Determine the (x, y) coordinate at the center of the cell enclosing the given text.  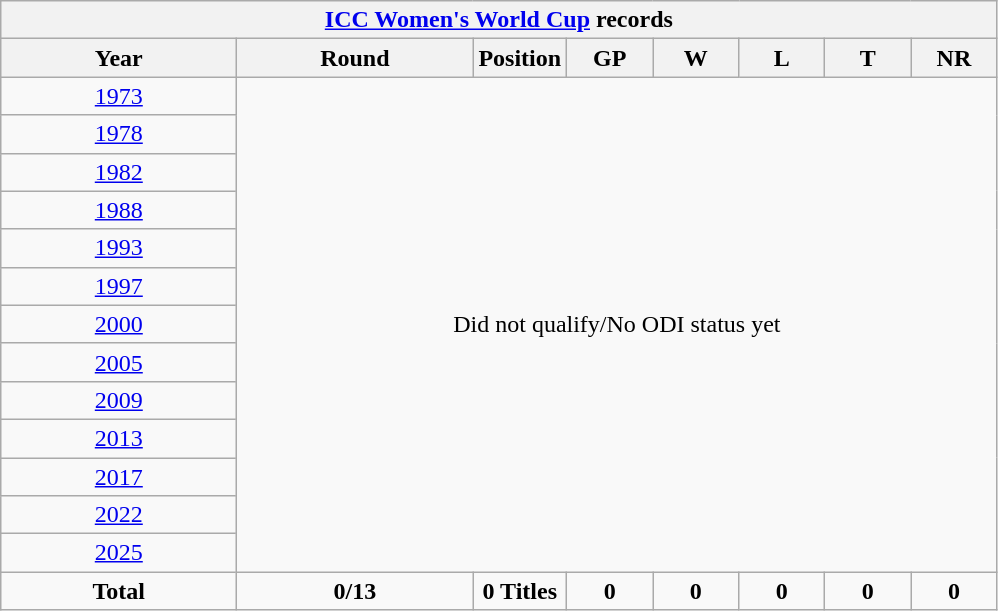
2025 (119, 553)
Year (119, 58)
1978 (119, 134)
1993 (119, 248)
W (696, 58)
L (782, 58)
GP (610, 58)
0 Titles (520, 591)
ICC Women's World Cup records (499, 20)
2017 (119, 477)
1982 (119, 172)
2005 (119, 362)
1973 (119, 96)
0/13 (355, 591)
2000 (119, 324)
T (868, 58)
Did not qualify/No ODI status yet (617, 324)
Position (520, 58)
1997 (119, 286)
1988 (119, 210)
2022 (119, 515)
Total (119, 591)
Round (355, 58)
2013 (119, 438)
2009 (119, 400)
NR (954, 58)
